Find where the given text appears and provide that cell's center as (X, Y) coordinate. 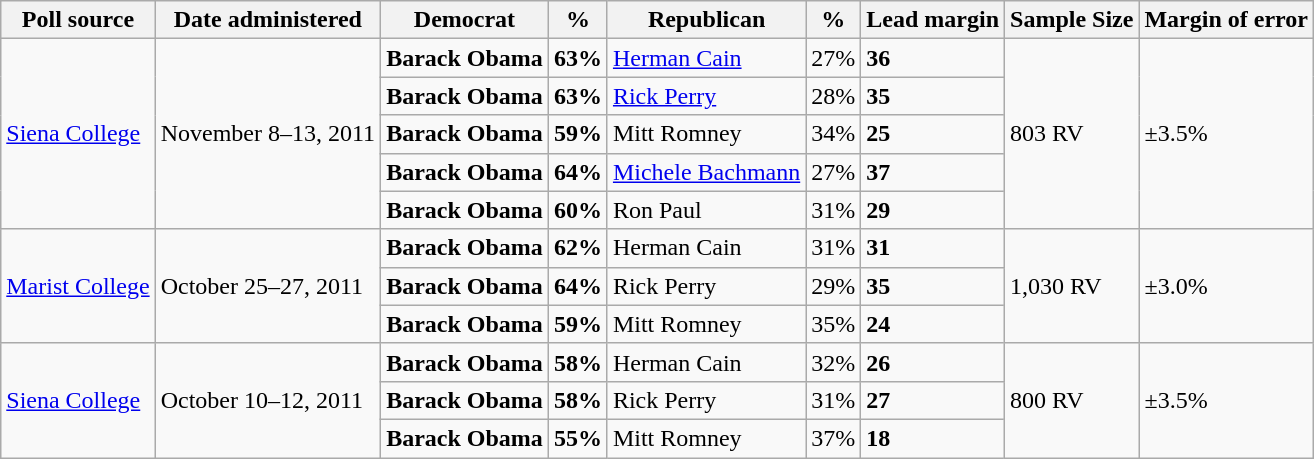
Sample Size (1072, 20)
November 8–13, 2011 (268, 134)
Marist College (78, 286)
Michele Bachmann (706, 172)
28% (834, 96)
Democrat (465, 20)
October 10–12, 2011 (268, 400)
25 (933, 134)
Ron Paul (706, 210)
34% (834, 134)
31 (933, 248)
Republican (706, 20)
29 (933, 210)
24 (933, 324)
32% (834, 362)
18 (933, 438)
27 (933, 400)
±3.0% (1226, 286)
36 (933, 58)
800 RV (1072, 400)
Poll source (78, 20)
55% (578, 438)
60% (578, 210)
1,030 RV (1072, 286)
803 RV (1072, 134)
October 25–27, 2011 (268, 286)
35% (834, 324)
29% (834, 286)
Date administered (268, 20)
Margin of error (1226, 20)
37 (933, 172)
37% (834, 438)
Lead margin (933, 20)
62% (578, 248)
26 (933, 362)
